Pinpoint the cell where the given text exists, returning its [x, y] midpoint coordinate. 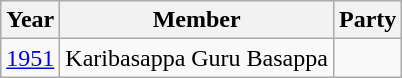
Member [197, 20]
Party [367, 20]
Karibasappa Guru Basappa [197, 58]
1951 [30, 58]
Year [30, 20]
